Pinpoint the cell where the given text exists, returning its [X, Y] midpoint coordinate. 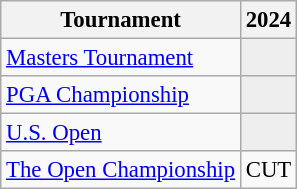
PGA Championship [121, 95]
U.S. Open [121, 133]
2024 [268, 20]
The Open Championship [121, 170]
Tournament [121, 20]
Masters Tournament [121, 58]
CUT [268, 170]
